Locate the cell with the specified text and output its (x, y) center coordinate. 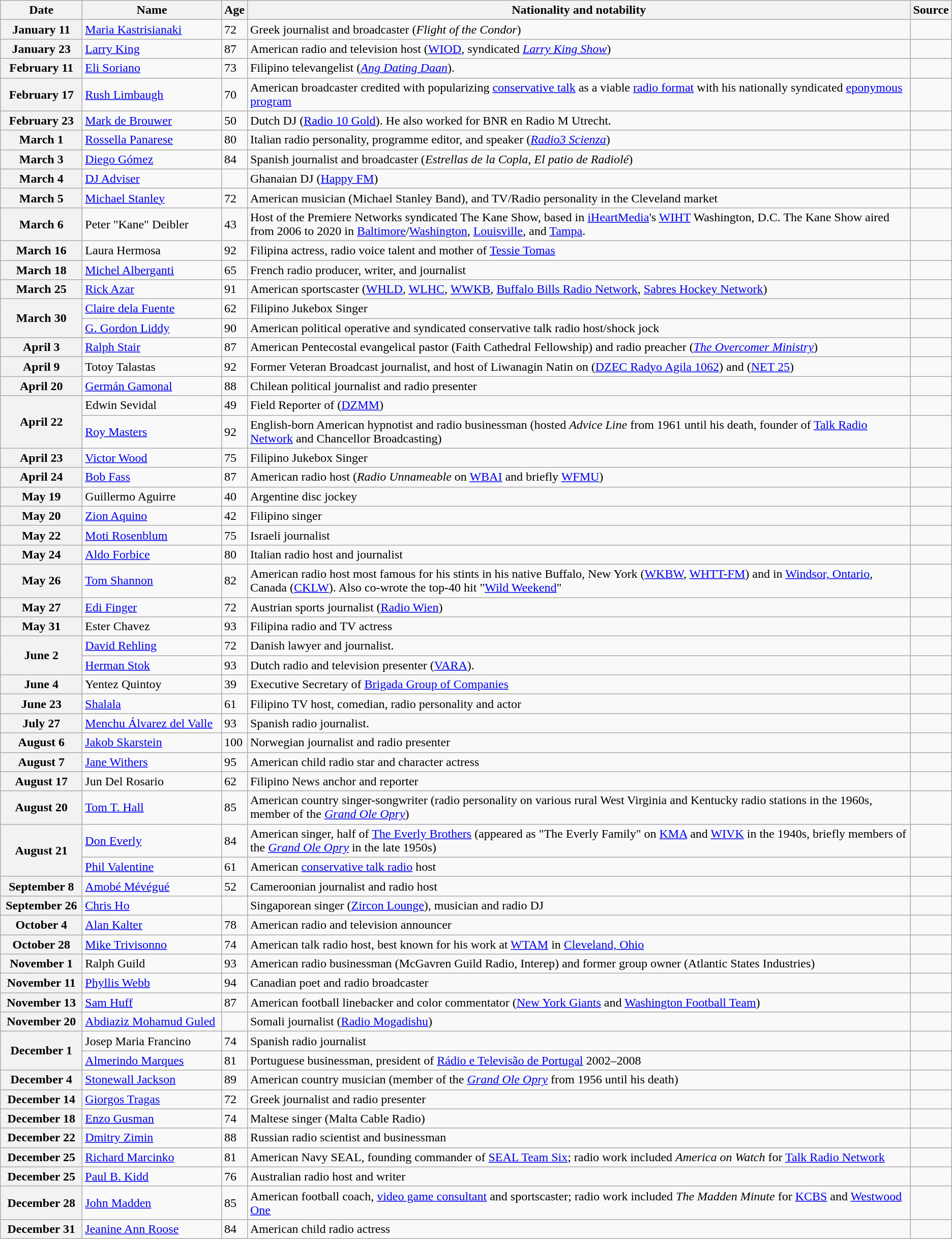
Source (931, 10)
April 23 (42, 458)
Italian radio host and journalist (579, 554)
Somali journalist (Radio Mogadishu) (579, 1022)
March 30 (42, 318)
Phil Valentine (152, 867)
August 17 (42, 781)
David Rehling (152, 646)
July 27 (42, 723)
70 (234, 95)
May 31 (42, 627)
Filipino TV host, comedian, radio personality and actor (579, 704)
Chilean political journalist and radio presenter (579, 386)
Shalala (152, 704)
American radio businessman (McGavren Guild Radio, Interep) and former group owner (Atlantic States Industries) (579, 964)
May 19 (42, 496)
Italian radio personality, programme editor, and speaker (Radio3 Scienza) (579, 140)
Enzo Gusman (152, 1118)
Rush Limbaugh (152, 95)
Cameroonian journalist and radio host (579, 886)
Jeanine Ann Roose (152, 1229)
43 (234, 224)
May 26 (42, 581)
Dutch DJ (Radio 10 Gold). He also worked for BNR en Radio M Utrecht. (579, 121)
Jakob Skarstein (152, 743)
March 16 (42, 250)
Age (234, 10)
G. Gordon Liddy (152, 328)
Richard Marcinko (152, 1157)
Germán Gamonal (152, 386)
Ester Chavez (152, 627)
June 4 (42, 685)
March 25 (42, 289)
April 22 (42, 422)
April 24 (42, 477)
Tom T. Hall (152, 808)
Executive Secretary of Brigada Group of Companies (579, 685)
American football linebacker and color commentator (New York Giants and Washington Football Team) (579, 1002)
February 11 (42, 68)
Bob Fass (152, 477)
Name (152, 10)
American musician (Michael Stanley Band), and TV/Radio personality in the Cleveland market (579, 198)
Giorgos Tragas (152, 1099)
Ralph Stair (152, 347)
December 1 (42, 1051)
Spanish journalist and broadcaster (Estrellas de la Copla, El patio de Radiolé) (579, 159)
Stonewall Jackson (152, 1080)
49 (234, 405)
April 3 (42, 347)
American football coach, video game consultant and sportscaster; radio work included The Madden Minute for KCBS and Westwood One (579, 1202)
December 22 (42, 1138)
89 (234, 1080)
Laura Hermosa (152, 250)
Aldo Forbice (152, 554)
Spanish radio journalist. (579, 723)
May 24 (42, 554)
Filipina actress, radio voice talent and mother of Tessie Tomas (579, 250)
American radio and television host (WIOD, syndicated Larry King Show) (579, 49)
Chris Ho (152, 905)
Roy Masters (152, 431)
Guillermo Aguirre (152, 496)
65 (234, 270)
December 4 (42, 1080)
August 20 (42, 808)
November 1 (42, 964)
Michael Stanley (152, 198)
American country musician (member of the Grand Ole Opry from 1956 until his death) (579, 1080)
August 7 (42, 762)
January 11 (42, 29)
Phyllis Webb (152, 983)
Tom Shannon (152, 581)
Greek journalist and broadcaster (Flight of the Condor) (579, 29)
95 (234, 762)
Mike Trivisonno (152, 945)
90 (234, 328)
John Madden (152, 1202)
39 (234, 685)
December 28 (42, 1202)
76 (234, 1176)
May 22 (42, 535)
52 (234, 886)
American talk radio host, best known for his work at WTAM in Cleveland, Ohio (579, 945)
American Pentecostal evangelical pastor (Faith Cathedral Fellowship) and radio preacher (The Overcomer Ministry) (579, 347)
March 1 (42, 140)
Date (42, 10)
Moti Rosenblum (152, 535)
September 8 (42, 886)
American sportscaster (WHLD, WLHC, WWKB, Buffalo Bills Radio Network, Sabres Hockey Network) (579, 289)
May 27 (42, 607)
Mark de Brouwer (152, 121)
June 2 (42, 656)
Austrian sports journalist (Radio Wien) (579, 607)
March 4 (42, 179)
Argentine disc jockey (579, 496)
October 28 (42, 945)
August 6 (42, 743)
April 20 (42, 386)
Greek journalist and radio presenter (579, 1099)
DJ Adviser (152, 179)
Don Everly (152, 840)
100 (234, 743)
Nationality and notability (579, 10)
April 9 (42, 367)
Ghanaian DJ (Happy FM) (579, 179)
December 14 (42, 1099)
November 20 (42, 1022)
Zion Aquino (152, 516)
September 26 (42, 905)
50 (234, 121)
78 (234, 925)
Norwegian journalist and radio presenter (579, 743)
Alan Kalter (152, 925)
December 31 (42, 1229)
Herman Stok (152, 665)
American Navy SEAL, founding commander of SEAL Team Six; radio work included America on Watch for Talk Radio Network (579, 1157)
American political operative and syndicated conservative talk radio host/shock jock (579, 328)
Eli Soriano (152, 68)
42 (234, 516)
Rossella Panarese (152, 140)
91 (234, 289)
73 (234, 68)
American radio host (Radio Unnameable on WBAI and briefly WFMU) (579, 477)
American radio and television announcer (579, 925)
Almerindo Marques (152, 1060)
Sam Huff (152, 1002)
Menchu Álvarez del Valle (152, 723)
March 5 (42, 198)
Danish lawyer and journalist. (579, 646)
American conservative talk radio host (579, 867)
Paul B. Kidd (152, 1176)
Jane Withers (152, 762)
Diego Gómez (152, 159)
Maria Kastrisianaki (152, 29)
Dutch radio and television presenter (VARA). (579, 665)
February 17 (42, 95)
Jun Del Rosario (152, 781)
French radio producer, writer, and journalist (579, 270)
Portuguese businessman, president of Rádio e Televisão de Portugal 2002–2008 (579, 1060)
Filipina radio and TV actress (579, 627)
Filipino singer (579, 516)
Former Veteran Broadcast journalist, and host of Liwanagin Natin on (DZEC Radyo Agila 1062) and (NET 25) (579, 367)
82 (234, 581)
Maltese singer (Malta Cable Radio) (579, 1118)
Abdiaziz Mohamud Guled (152, 1022)
American broadcaster credited with popularizing conservative talk as a viable radio format with his nationally syndicated eponymous program (579, 95)
Edi Finger (152, 607)
American child radio actress (579, 1229)
Dmitry Zimin (152, 1138)
Claire dela Fuente (152, 309)
Larry King (152, 49)
Ralph Guild (152, 964)
Victor Wood (152, 458)
Canadian poet and radio broadcaster (579, 983)
Edwin Sevidal (152, 405)
Filipino televangelist (Ang Dating Daan). (579, 68)
Amobé Mévégué (152, 886)
American child radio star and character actress (579, 762)
Josep Maria Francino (152, 1041)
March 18 (42, 270)
January 23 (42, 49)
Russian radio scientist and businessman (579, 1138)
May 20 (42, 516)
Israeli journalist (579, 535)
March 3 (42, 159)
94 (234, 983)
Singaporean singer (Zircon Lounge), musician and radio DJ (579, 905)
Peter "Kane" Deibler (152, 224)
Totoy Talastas (152, 367)
March 6 (42, 224)
Australian radio host and writer (579, 1176)
August 21 (42, 850)
Spanish radio journalist (579, 1041)
November 13 (42, 1002)
February 23 (42, 121)
October 4 (42, 925)
Michel Alberganti (152, 270)
40 (234, 496)
June 23 (42, 704)
Rick Azar (152, 289)
November 11 (42, 983)
December 18 (42, 1118)
Yentez Quintoy (152, 685)
Field Reporter of (DZMM) (579, 405)
Filipino News anchor and reporter (579, 781)
